Find where the given text appears and provide that cell's center as (X, Y) coordinate. 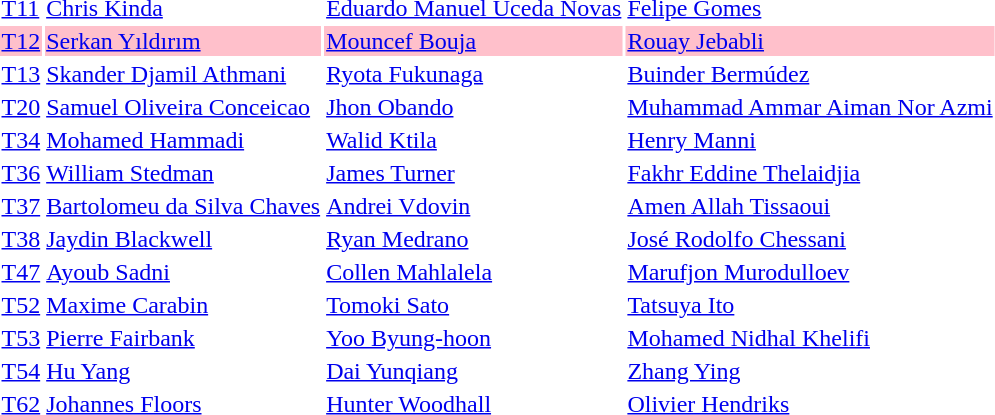
Fakhr Eddine Thelaidjia (810, 173)
Andrei Vdovin (474, 206)
Serkan Yıldırım (184, 41)
Tatsuya Ito (810, 305)
Dai Yunqiang (474, 371)
Walid Ktila (474, 140)
Henry Manni (810, 140)
Ryan Medrano (474, 239)
Bartolomeu da Silva Chaves (184, 206)
T12 (21, 41)
Samuel Oliveira Conceicao (184, 107)
Collen Mahlalela (474, 272)
Muhammad Ammar Aiman Nor Azmi (810, 107)
Jhon Obando (474, 107)
Pierre Fairbank (184, 338)
Ayoub Sadni (184, 272)
Mohamed Hammadi (184, 140)
T52 (21, 305)
Jaydin Blackwell (184, 239)
T47 (21, 272)
José Rodolfo Chessani (810, 239)
T53 (21, 338)
Marufjon Murodulloev (810, 272)
Maxime Carabin (184, 305)
Ryota Fukunaga (474, 74)
T36 (21, 173)
Mohamed Nidhal Khelifi (810, 338)
Mouncef Bouja (474, 41)
Rouay Jebabli (810, 41)
Tomoki Sato (474, 305)
Skander Djamil Athmani (184, 74)
Hu Yang (184, 371)
T20 (21, 107)
T37 (21, 206)
William Stedman (184, 173)
T54 (21, 371)
T38 (21, 239)
T13 (21, 74)
T34 (21, 140)
Yoo Byung-hoon (474, 338)
Amen Allah Tissaoui (810, 206)
James Turner (474, 173)
Zhang Ying (810, 371)
Buinder Bermúdez (810, 74)
